Detect which cell encompasses the target text, then output its [X, Y] center coordinate. 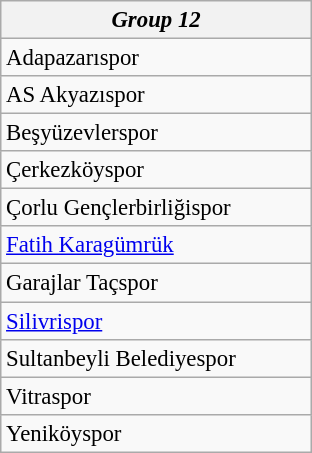
Çerkezköyspor [156, 170]
Silivrispor [156, 321]
AS Akyazıspor [156, 95]
Vitraspor [156, 396]
Adapazarıspor [156, 58]
Fatih Karagümrük [156, 245]
Garajlar Taçspor [156, 283]
Group 12 [156, 20]
Çorlu Gençlerbirliğispor [156, 208]
Sultanbeyli Belediyespor [156, 358]
Yeniköyspor [156, 433]
Beşyüzevlerspor [156, 133]
